For the text-containing cell, return its midpoint in (x, y) coordinate format. 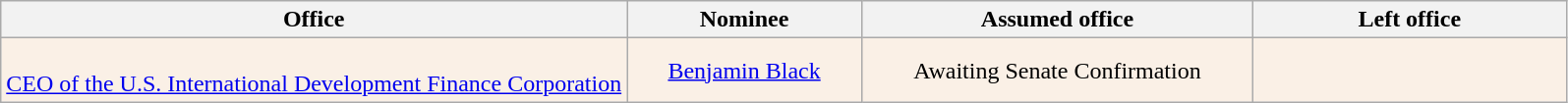
Assumed office (1057, 20)
Nominee (745, 20)
Awaiting Senate Confirmation (1057, 71)
Benjamin Black (745, 71)
Left office (1410, 20)
Office (315, 20)
CEO of the U.S. International Development Finance Corporation (315, 71)
